Provide the [x, y] coordinate of the cell's center where the given text is located.  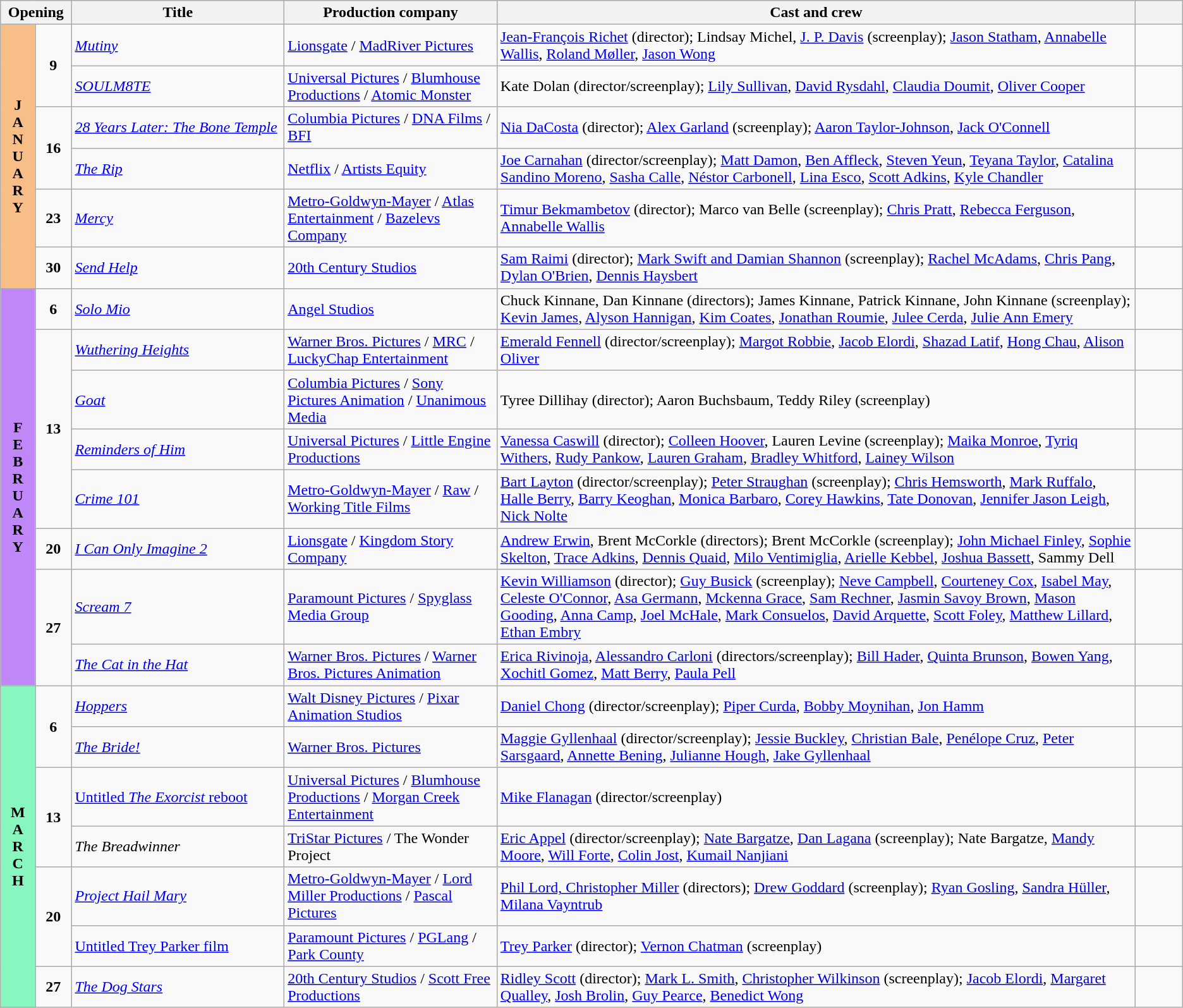
Production company [391, 13]
Metro-Goldwyn-Mayer / Lord Miller Productions / Pascal Pictures [391, 896]
FEBRUARY [18, 487]
Warner Bros. Pictures / Warner Bros. Pictures Animation [391, 665]
Reminders of Him [178, 449]
20th Century Studios / Scott Free Productions [391, 987]
Cast and crew [816, 13]
Hoppers [178, 707]
Paramount Pictures / PGLang / Park County [391, 945]
The Cat in the Hat [178, 665]
Daniel Chong (director/screenplay); Piper Curda, Bobby Moynihan, Jon Hamm [816, 707]
Goat [178, 399]
Lionsgate / MadRiver Pictures [391, 46]
Universal Pictures / Blumhouse Productions / Morgan Creek Entertainment [391, 797]
Solo Mio [178, 308]
I Can Only Imagine 2 [178, 549]
Kate Dolan (director/screenplay); Lily Sullivan, David Rysdahl, Claudia Doumit, Oliver Cooper [816, 86]
The Bride! [178, 747]
Warner Bros. Pictures / MRC / LuckyChap Entertainment [391, 350]
20th Century Studios [391, 268]
Mutiny [178, 46]
The Rip [178, 168]
Wuthering Heights [178, 350]
Columbia Pictures / DNA Films / BFI [391, 128]
Erica Rivinoja, Alessandro Carloni (directors/screenplay); Bill Hader, Quinta Brunson, Bowen Yang, Xochitl Gomez, Matt Berry, Paula Pell [816, 665]
28 Years Later: The Bone Temple [178, 128]
Tyree Dillihay (director); Aaron Buchsbaum, Teddy Riley (screenplay) [816, 399]
Ridley Scott (director); Mark L. Smith, Christopher Wilkinson (screenplay); Jacob Elordi, Margaret Qualley, Josh Brolin, Guy Pearce, Benedict Wong [816, 987]
JANUARY [18, 157]
23 [53, 218]
MARCH [18, 847]
Phil Lord, Christopher Miller (directors); Drew Goddard (screenplay); Ryan Gosling, Sandra Hüller, Milana Vayntrub [816, 896]
Title [178, 13]
Project Hail Mary [178, 896]
Untitled Trey Parker film [178, 945]
Walt Disney Pictures / Pixar Animation Studios [391, 707]
Opening [36, 13]
Eric Appel (director/screenplay); Nate Bargatze, Dan Lagana (screenplay); Nate Bargatze, Mandy Moore, Will Forte, Colin Jost, Kumail Nanjiani [816, 847]
Warner Bros. Pictures [391, 747]
Emerald Fennell (director/screenplay); Margot Robbie, Jacob Elordi, Shazad Latif, Hong Chau, Alison Oliver [816, 350]
Columbia Pictures / Sony Pictures Animation / Unanimous Media [391, 399]
The Breadwinner [178, 847]
Universal Pictures / Blumhouse Productions / Atomic Monster [391, 86]
Crime 101 [178, 499]
Universal Pictures / Little Engine Productions [391, 449]
Untitled The Exorcist reboot [178, 797]
Netflix / Artists Equity [391, 168]
TriStar Pictures / The Wonder Project [391, 847]
Jean-François Richet (director); Lindsay Michel, J. P. Davis (screenplay); Jason Statham, Annabelle Wallis, Roland Møller, Jason Wong [816, 46]
16 [53, 148]
Metro-Goldwyn-Mayer / Atlas Entertainment / Bazelevs Company [391, 218]
9 [53, 66]
Scream 7 [178, 607]
Send Help [178, 268]
Nia DaCosta (director); Alex Garland (screenplay); Aaron Taylor-Johnson, Jack O'Connell [816, 128]
Mercy [178, 218]
Paramount Pictures / Spyglass Media Group [391, 607]
The Dog Stars [178, 987]
Sam Raimi (director); Mark Swift and Damian Shannon (screenplay); Rachel McAdams, Chris Pang, Dylan O'Brien, Dennis Haysbert [816, 268]
Timur Bekmambetov (director); Marco van Belle (screenplay); Chris Pratt, Rebecca Ferguson, Annabelle Wallis [816, 218]
Angel Studios [391, 308]
SOULM8TE [178, 86]
Mike Flanagan (director/screenplay) [816, 797]
Lionsgate / Kingdom Story Company [391, 549]
Metro-Goldwyn-Mayer / Raw / Working Title Films [391, 499]
30 [53, 268]
Trey Parker (director); Vernon Chatman (screenplay) [816, 945]
